Provide the [X, Y] coordinate of the cell's center where the given text is located.  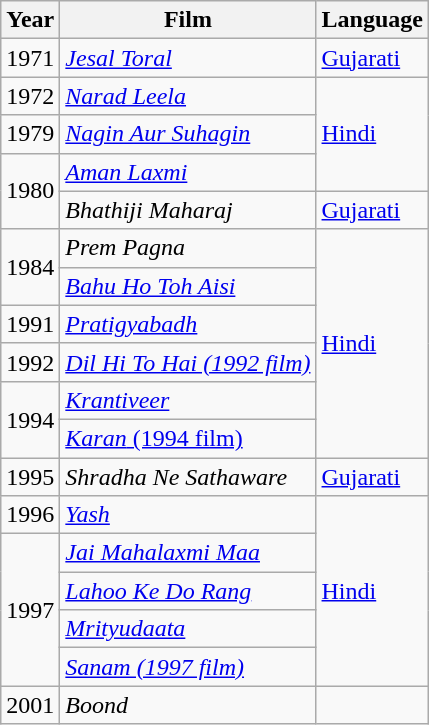
Narad Leela [188, 96]
Sanam (1997 film) [188, 667]
1971 [30, 58]
Bahu Ho Toh Aisi [188, 286]
Dil Hi To Hai (1992 film) [188, 362]
1994 [30, 419]
2001 [30, 705]
Mrityudaata [188, 629]
Year [30, 20]
Language [372, 20]
Nagin Aur Suhagin [188, 134]
1972 [30, 96]
1984 [30, 267]
1995 [30, 477]
Shradha Ne Sathaware [188, 477]
1992 [30, 362]
Bhathiji Maharaj [188, 210]
1980 [30, 191]
Pratigyabadh [188, 324]
Lahoo Ke Do Rang [188, 591]
Krantiveer [188, 400]
Film [188, 20]
1991 [30, 324]
Boond [188, 705]
Aman Laxmi [188, 172]
Jai Mahalaxmi Maa [188, 553]
Jesal Toral [188, 58]
1979 [30, 134]
1996 [30, 515]
Prem Pagna [188, 248]
Yash [188, 515]
1997 [30, 610]
Karan (1994 film) [188, 438]
